Find where the given text appears and provide that cell's center as (X, Y) coordinate. 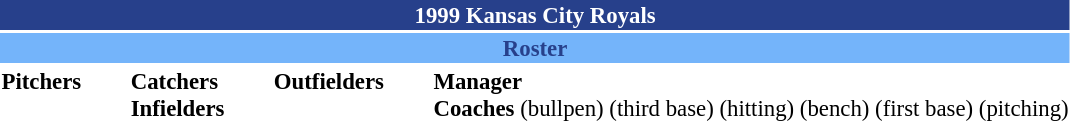
Roster (535, 48)
1999 Kansas City Royals (535, 15)
